Search for the cell housing the specified text and yield its (X, Y) center coordinate. 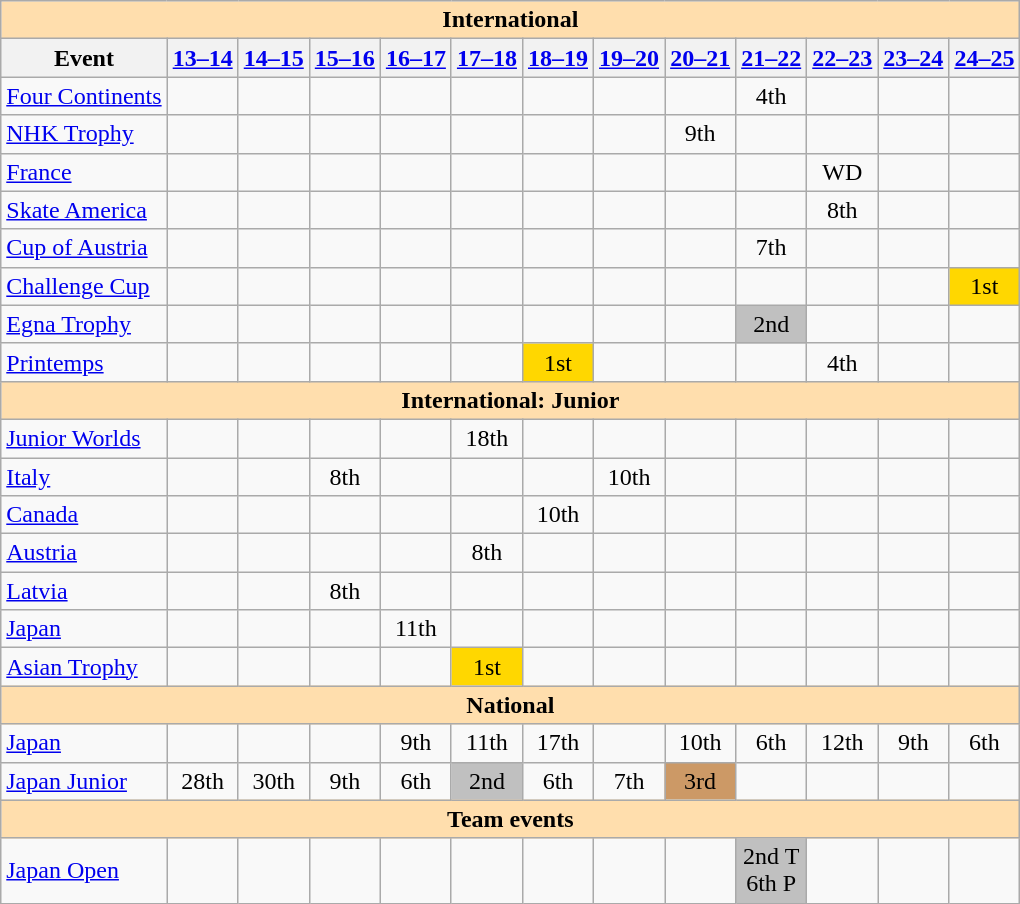
Egna Trophy (84, 324)
Canada (84, 515)
Junior Worlds (84, 438)
Latvia (84, 591)
23–24 (914, 58)
Four Continents (84, 96)
28th (202, 781)
16–17 (416, 58)
Skate America (84, 210)
Japan Junior (84, 781)
14–15 (274, 58)
30th (274, 781)
12th (842, 743)
Cup of Austria (84, 248)
France (84, 172)
13–14 (202, 58)
21–22 (772, 58)
Team events (510, 819)
Event (84, 58)
22–23 (842, 58)
18–19 (558, 58)
3rd (700, 781)
24–25 (984, 58)
15–16 (344, 58)
18th (486, 438)
20–21 (700, 58)
2nd T 6th P (772, 870)
Challenge Cup (84, 286)
Austria (84, 553)
National (510, 705)
17th (558, 743)
NHK Trophy (84, 134)
Japan Open (84, 870)
International (510, 20)
19–20 (630, 58)
Printemps (84, 362)
Italy (84, 477)
International: Junior (510, 400)
WD (842, 172)
Asian Trophy (84, 667)
17–18 (486, 58)
